Search for the cell housing the specified text and yield its [x, y] center coordinate. 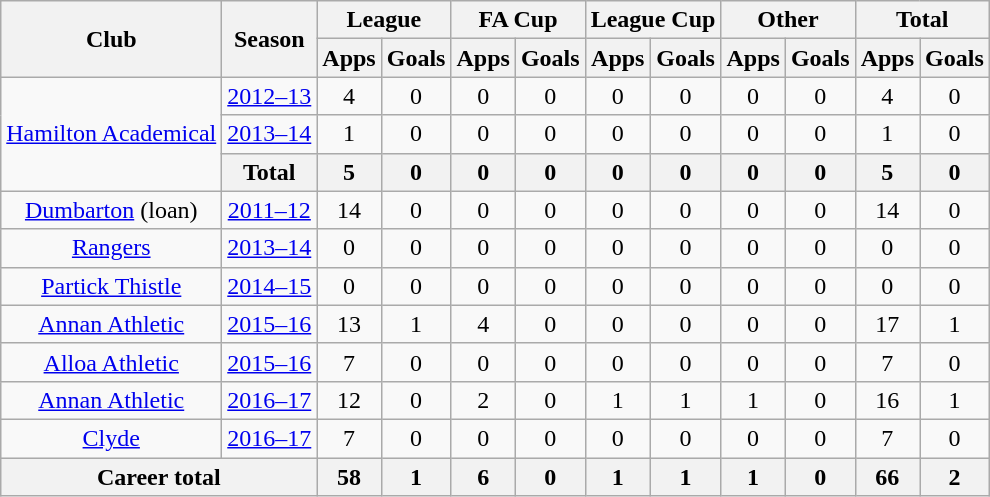
16 [887, 400]
58 [349, 477]
Alloa Athletic [112, 362]
12 [349, 400]
2011–12 [270, 210]
Clyde [112, 438]
Season [270, 39]
Rangers [112, 248]
66 [887, 477]
Career total [159, 477]
13 [349, 324]
League [384, 20]
Partick Thistle [112, 286]
Dumbarton (loan) [112, 210]
Hamilton Academical [112, 134]
FA Cup [518, 20]
League Cup [653, 20]
Other [788, 20]
17 [887, 324]
2012–13 [270, 96]
Club [112, 39]
6 [483, 477]
2014–15 [270, 286]
